Extract the (X, Y) coordinate from the center of the cell holding the provided text.  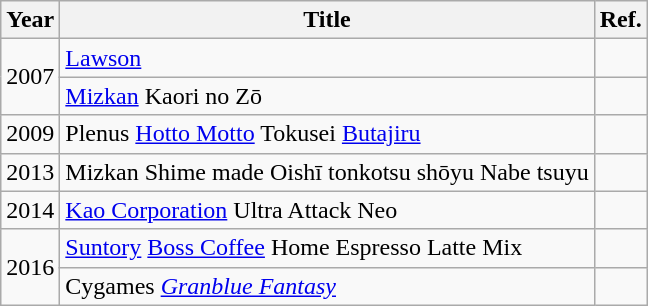
Mizkan Kaori no Zō (327, 96)
Plenus Hotto Motto Tokusei Butajiru (327, 134)
2007 (30, 77)
Kao Corporation Ultra Attack Neo (327, 210)
Ref. (620, 20)
2013 (30, 172)
Suntory Boss Coffee Home Espresso Latte Mix (327, 248)
2014 (30, 210)
2009 (30, 134)
Year (30, 20)
Lawson (327, 58)
Cygames Granblue Fantasy (327, 286)
Mizkan Shime made Oishī tonkotsu shōyu Nabe tsuyu (327, 172)
Title (327, 20)
2016 (30, 267)
